Output the (x, y) coordinate of the center of the cell containing the given text.  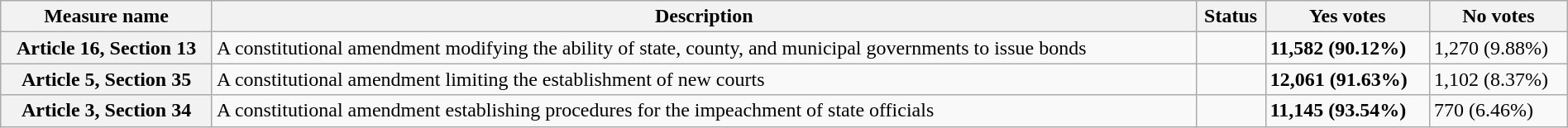
Article 16, Section 13 (107, 48)
12,061 (91.63%) (1347, 79)
1,102 (8.37%) (1499, 79)
770 (6.46%) (1499, 111)
1,270 (9.88%) (1499, 48)
Yes votes (1347, 17)
Status (1231, 17)
A constitutional amendment modifying the ability of state, county, and municipal governments to issue bonds (704, 48)
No votes (1499, 17)
Article 3, Section 34 (107, 111)
Description (704, 17)
11,582 (90.12%) (1347, 48)
A constitutional amendment limiting the establishment of new courts (704, 79)
11,145 (93.54%) (1347, 111)
Measure name (107, 17)
Article 5, Section 35 (107, 79)
A constitutional amendment establishing procedures for the impeachment of state officials (704, 111)
